Extract the (X, Y) coordinate from the center of the cell holding the provided text.  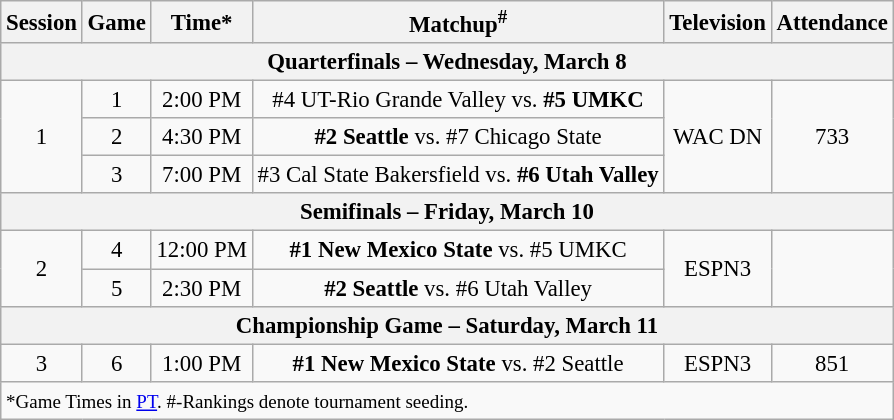
Matchup# (458, 22)
Session (42, 22)
733 (832, 138)
12:00 PM (202, 250)
#2 Seattle vs. #6 Utah Valley (458, 288)
#1 New Mexico State vs. #2 Seattle (458, 363)
2:30 PM (202, 288)
Game (116, 22)
#2 Seattle vs. #7 Chicago State (458, 137)
4:30 PM (202, 137)
5 (116, 288)
#4 UT-Rio Grande Valley vs. #5 UMKC (458, 100)
851 (832, 363)
4 (116, 250)
1:00 PM (202, 363)
7:00 PM (202, 175)
2:00 PM (202, 100)
Championship Game – Saturday, March 11 (447, 325)
WAC DN (718, 138)
*Game Times in PT. #-Rankings denote tournament seeding. (447, 400)
Semifinals – Friday, March 10 (447, 213)
Quarterfinals – Wednesday, March 8 (447, 62)
Television (718, 22)
#3 Cal State Bakersfield vs. #6 Utah Valley (458, 175)
Attendance (832, 22)
#1 New Mexico State vs. #5 UMKC (458, 250)
6 (116, 363)
Time* (202, 22)
